Capture the cell that displays the provided text and extract its (X, Y) central coordinate. 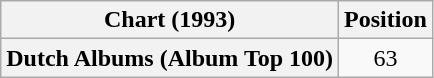
Position (386, 20)
Chart (1993) (170, 20)
63 (386, 58)
Dutch Albums (Album Top 100) (170, 58)
